Identify which cell holds the provided text, then report its (x, y) central coordinate. 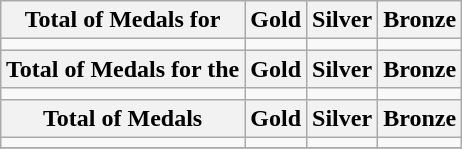
Total of Medals for the (122, 69)
Total of Medals for (122, 20)
Total of Medals (122, 118)
